Locate the cell with the specified text and output its (x, y) center coordinate. 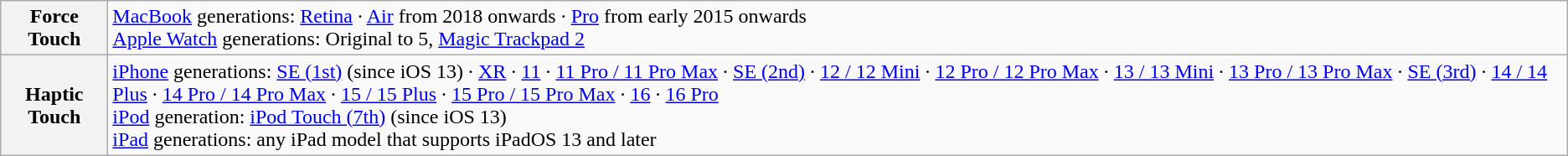
Force Touch (54, 29)
Haptic Touch (54, 106)
MacBook generations: Retina · Air from 2018 onwards · Pro from early 2015 onwardsApple Watch generations: Original to 5, Magic Trackpad 2 (838, 29)
